Search for the cell housing the specified text and yield its (X, Y) center coordinate. 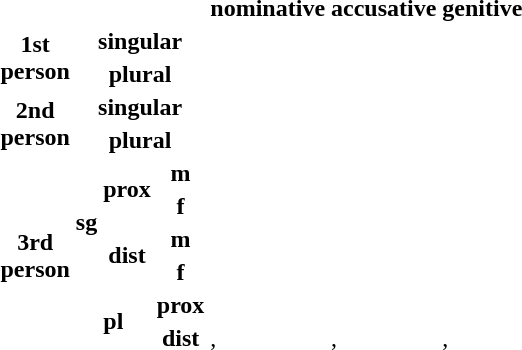
dist (128, 256)
sg (86, 222)
